Provide the [X, Y] coordinate of the cell's center where the given text is located.  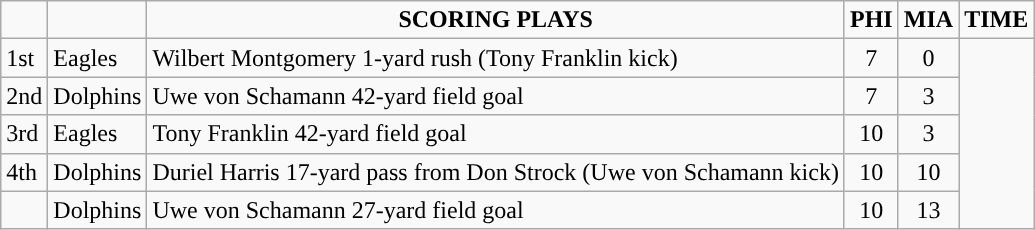
Wilbert Montgomery 1-yard rush (Tony Franklin kick) [496, 58]
2nd [24, 96]
MIA [928, 20]
Uwe von Schamann 27-yard field goal [496, 210]
1st [24, 58]
Tony Franklin 42-yard field goal [496, 134]
4th [24, 172]
TIME [996, 20]
PHI [871, 20]
Duriel Harris 17-yard pass from Don Strock (Uwe von Schamann kick) [496, 172]
13 [928, 210]
0 [928, 58]
SCORING PLAYS [496, 20]
3rd [24, 134]
Uwe von Schamann 42-yard field goal [496, 96]
